From the cell containing the given text, extract its center point as [X, Y] coordinate. 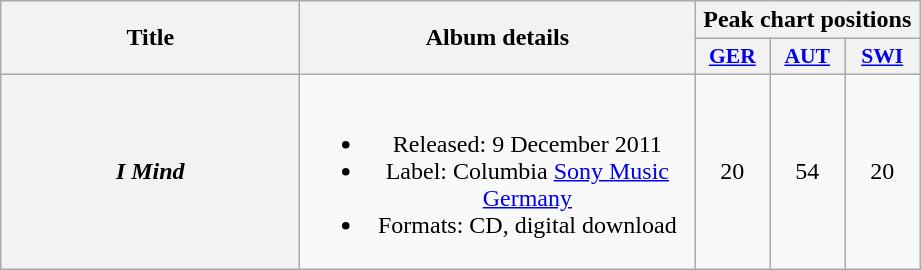
SWI [882, 57]
Peak chart positions [808, 20]
Album details [498, 38]
54 [808, 171]
AUT [808, 57]
Released: 9 December 2011Label: Columbia Sony Music GermanyFormats: CD, digital download [498, 171]
Title [150, 38]
I Mind [150, 171]
GER [732, 57]
